From the cell containing the given text, extract its center point as [x, y] coordinate. 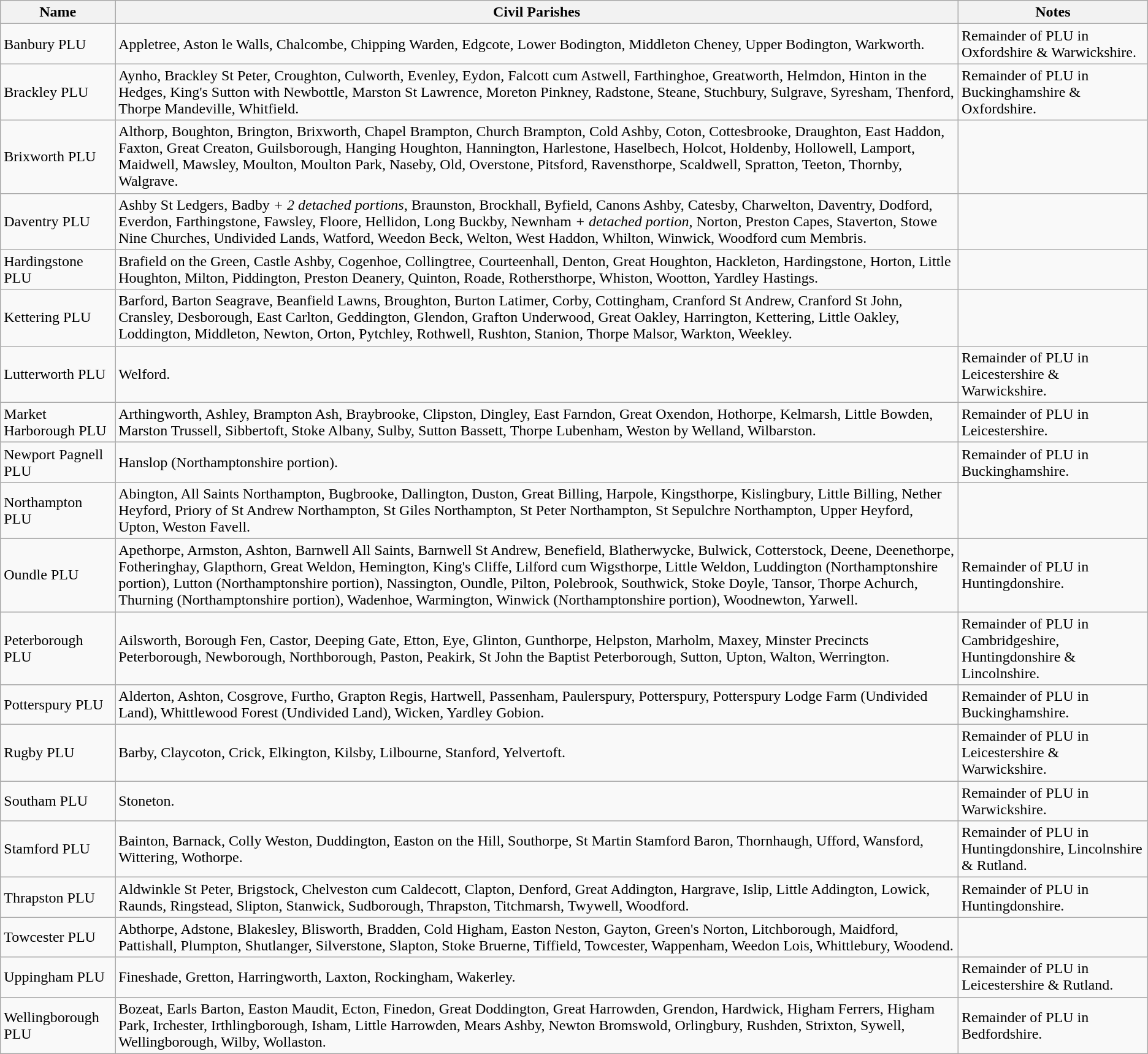
Uppingham PLU [58, 977]
Potterspury PLU [58, 705]
Hanslop (Northamptonshire portion). [537, 462]
Remainder of PLU in Warwickshire. [1052, 801]
Thrapston PLU [58, 898]
Daventry PLU [58, 221]
Brixworth PLU [58, 157]
Lutterworth PLU [58, 374]
Name [58, 12]
Remainder of PLU in Leicestershire & Rutland. [1052, 977]
Barby, Claycoton, Crick, Elkington, Kilsby, Lilbourne, Stanford, Yelvertoft. [537, 753]
Towcester PLU [58, 937]
Civil Parishes [537, 12]
Oundle PLU [58, 575]
Remainder of PLU in Cambridgeshire, Huntingdonshire & Lincolnshire. [1052, 649]
Newport Pagnell PLU [58, 462]
Fineshade, Gretton, Harringworth, Laxton, Rockingham, Wakerley. [537, 977]
Northampton PLU [58, 510]
Brackley PLU [58, 92]
Remainder of PLU in Huntingdonshire, Lincolnshire & Rutland. [1052, 849]
Peterborough PLU [58, 649]
Remainder of PLU in Bedfordshire. [1052, 1025]
Remainder of PLU in Leicestershire. [1052, 422]
Remainder of PLU in Buckinghamshire & Oxfordshire. [1052, 92]
Stoneton. [537, 801]
Market Harborough PLU [58, 422]
Welford. [537, 374]
Hardingstone PLU [58, 270]
Southam PLU [58, 801]
Rugby PLU [58, 753]
Notes [1052, 12]
Banbury PLU [58, 44]
Wellingborough PLU [58, 1025]
Kettering PLU [58, 318]
Remainder of PLU in Oxfordshire & Warwickshire. [1052, 44]
Stamford PLU [58, 849]
Appletree, Aston le Walls, Chalcombe, Chipping Warden, Edgcote, Lower Bodington, Middleton Cheney, Upper Bodington, Warkworth. [537, 44]
